Pinpoint the cell where the given text exists, returning its (x, y) midpoint coordinate. 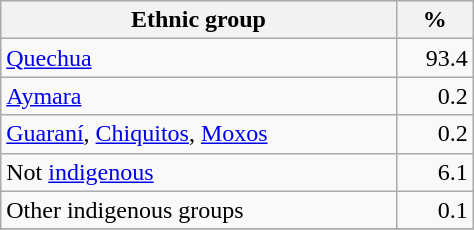
Quechua (198, 58)
0.1 (434, 210)
Other indigenous groups (198, 210)
Guaraní, Chiquitos, Moxos (198, 134)
Not indigenous (198, 172)
% (434, 20)
93.4 (434, 58)
Ethnic group (198, 20)
Aymara (198, 96)
6.1 (434, 172)
